Search for the cell housing the specified text and yield its (X, Y) center coordinate. 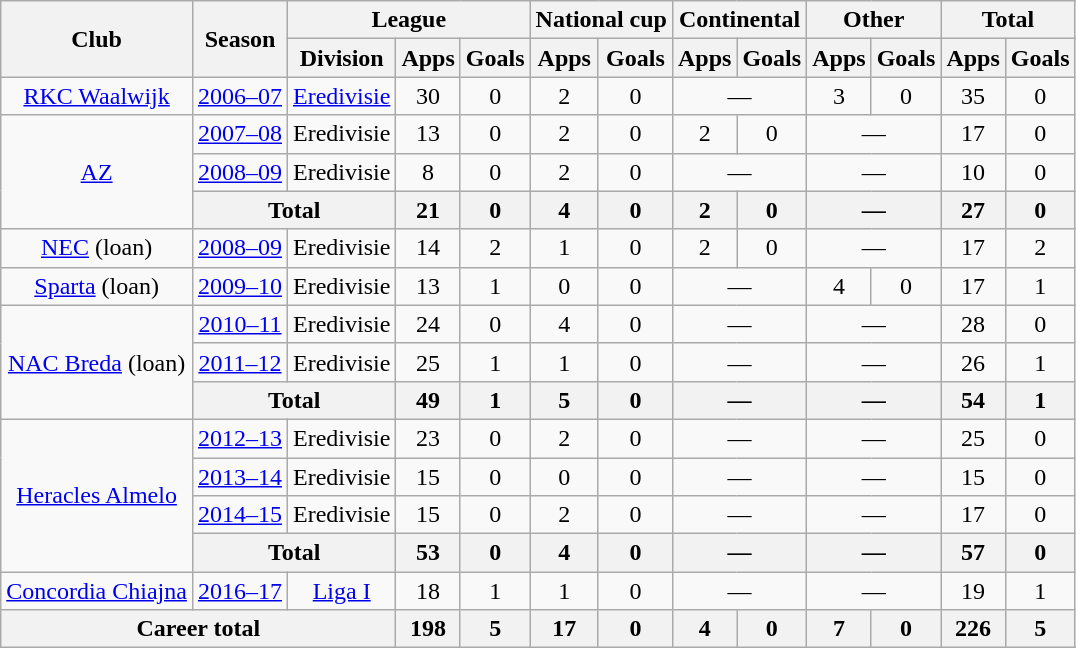
2009–10 (240, 286)
2011–12 (240, 362)
57 (973, 553)
Season (240, 39)
2007–08 (240, 134)
2016–17 (240, 591)
8 (428, 172)
Continental (739, 20)
Sparta (loan) (97, 286)
2006–07 (240, 96)
Heracles Almelo (97, 495)
3 (839, 96)
30 (428, 96)
54 (973, 400)
Concordia Chiajna (97, 591)
49 (428, 400)
League (410, 20)
35 (973, 96)
Club (97, 39)
18 (428, 591)
198 (428, 629)
27 (973, 210)
AZ (97, 172)
Liga I (342, 591)
RKC Waalwijk (97, 96)
Career total (198, 629)
2013–14 (240, 477)
Division (342, 58)
19 (973, 591)
24 (428, 324)
NEC (loan) (97, 248)
Other (874, 20)
2014–15 (240, 515)
26 (973, 362)
National cup (601, 20)
21 (428, 210)
10 (973, 172)
7 (839, 629)
23 (428, 438)
14 (428, 248)
2012–13 (240, 438)
28 (973, 324)
226 (973, 629)
NAC Breda (loan) (97, 362)
2010–11 (240, 324)
53 (428, 553)
